Pinpoint the cell where the given text exists, returning its [X, Y] midpoint coordinate. 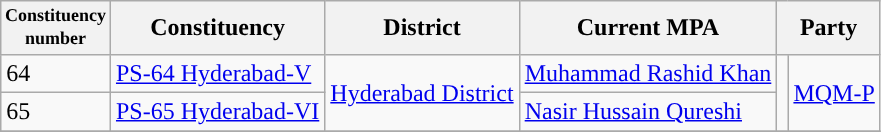
PS-65 Hyderabad-VI [217, 111]
Current MPA [648, 28]
64 [56, 73]
PS-64 Hyderabad-V [217, 73]
MQM-P [834, 92]
Constituency [217, 28]
Muhammad Rashid Khan [648, 73]
Party [828, 28]
Constituency number [56, 28]
District [422, 28]
65 [56, 111]
Nasir Hussain Qureshi [648, 111]
Hyderabad District [422, 92]
